Return the (x, y) coordinate for the center point of the cell that contains the specified text.  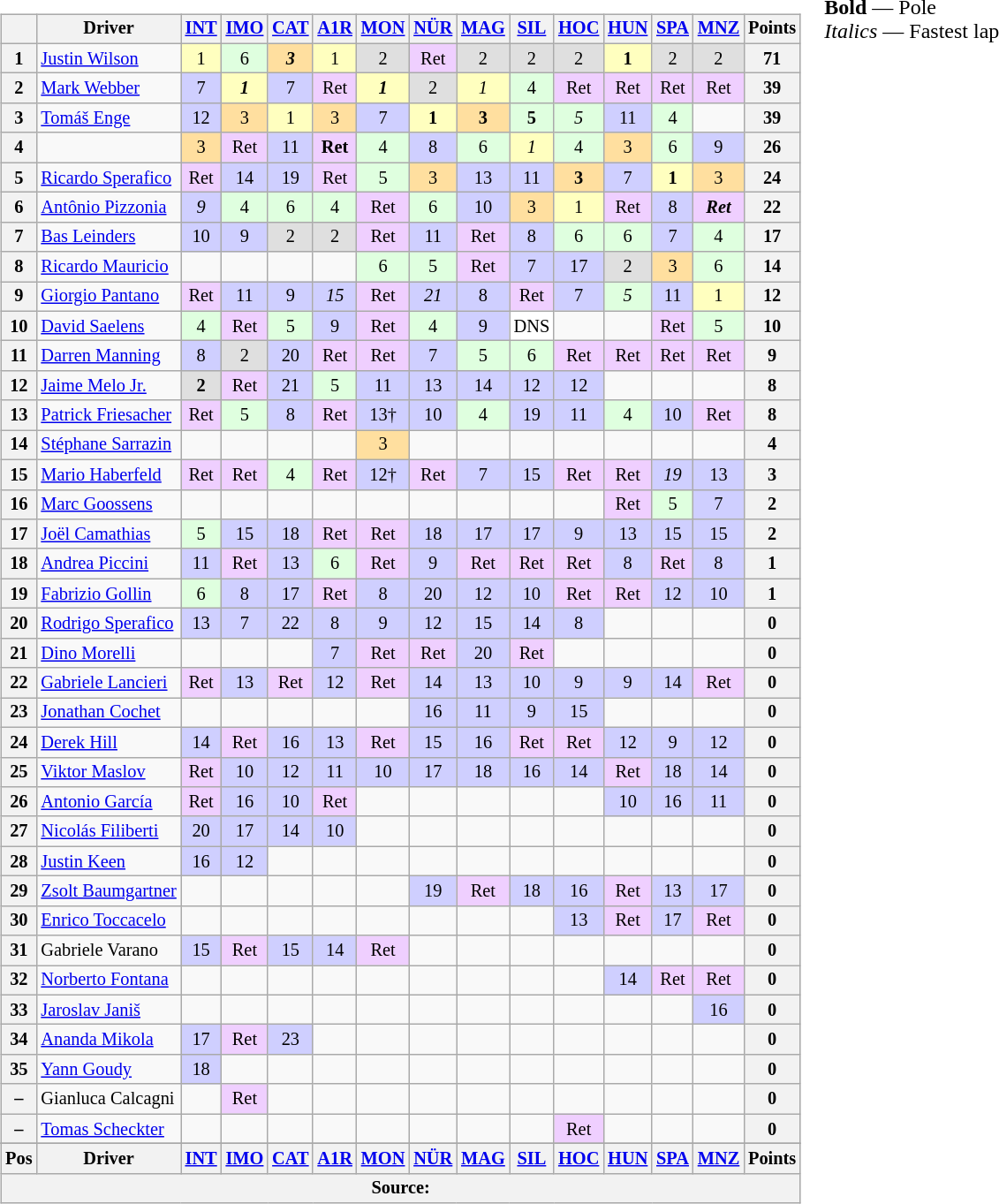
33 (19, 1010)
Derek Hill (108, 742)
Source: (401, 1188)
Bas Leinders (108, 237)
Jaime Melo Jr. (108, 386)
Enrico Toccacelo (108, 920)
Gabriele Varano (108, 950)
Marc Goossens (108, 504)
32 (19, 981)
34 (19, 1040)
Ricardo Sperafico (108, 178)
Stéphane Sarrazin (108, 445)
Gianluca Calcagni (108, 1099)
Jonathan Cochet (108, 713)
Darren Manning (108, 356)
Norberto Fontana (108, 981)
25 (19, 772)
Zsolt Baumgartner (108, 891)
Antonio García (108, 802)
12† (383, 474)
35 (19, 1070)
Rodrigo Sperafico (108, 624)
Dino Morelli (108, 653)
29 (19, 891)
Pos (19, 1159)
Nicolás Filiberti (108, 831)
13† (383, 415)
27 (19, 831)
Mario Haberfeld (108, 474)
Jaroslav Janiš (108, 1010)
DNS (532, 326)
Viktor Maslov (108, 772)
Justin Wilson (108, 58)
28 (19, 861)
30 (19, 920)
71 (772, 58)
Gabriele Lancieri (108, 683)
David Saelens (108, 326)
Patrick Friesacher (108, 415)
Fabrizio Gollin (108, 594)
Antônio Pizzonia (108, 208)
Yann Goudy (108, 1070)
Tomas Scheckter (108, 1129)
Ricardo Mauricio (108, 267)
Justin Keen (108, 861)
Ananda Mikola (108, 1040)
Giorgio Pantano (108, 297)
31 (19, 950)
Joël Camathias (108, 534)
Andrea Piccini (108, 564)
Tomáš Enge (108, 118)
Mark Webber (108, 88)
